Provide the [x, y] coordinate of the cell's center where the given text is located.  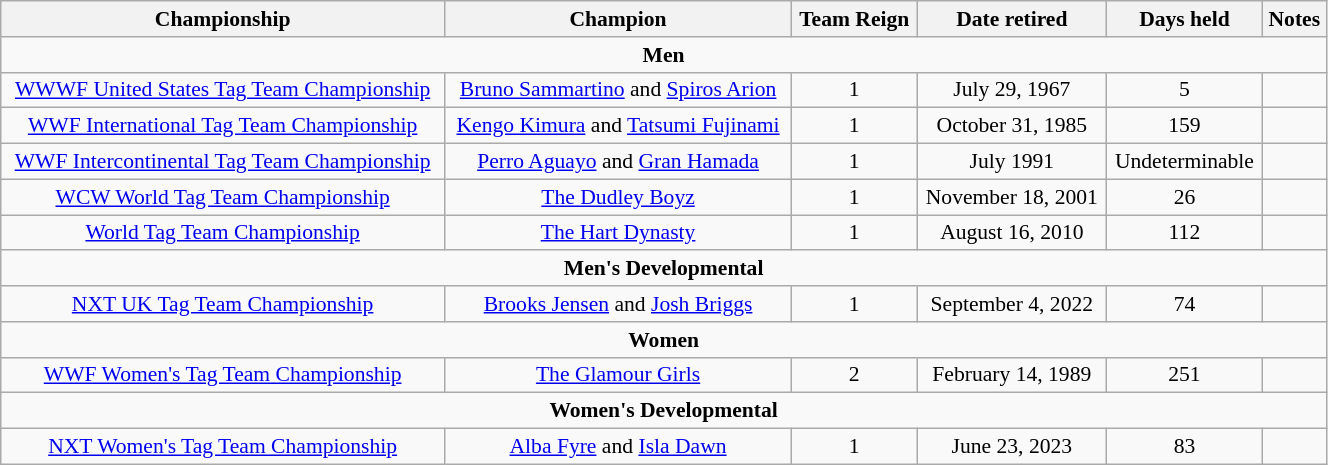
WWF Women's Tag Team Championship [223, 375]
Team Reign [854, 19]
WCW World Tag Team Championship [223, 197]
Undeterminable [1184, 162]
5 [1184, 90]
June 23, 2023 [1012, 447]
August 16, 2010 [1012, 233]
WWF International Tag Team Championship [223, 126]
Men's Developmental [664, 269]
251 [1184, 375]
September 4, 2022 [1012, 304]
WWWF United States Tag Team Championship [223, 90]
July 1991 [1012, 162]
Days held [1184, 19]
NXT UK Tag Team Championship [223, 304]
74 [1184, 304]
2 [854, 375]
159 [1184, 126]
WWF Intercontinental Tag Team Championship [223, 162]
World Tag Team Championship [223, 233]
July 29, 1967 [1012, 90]
26 [1184, 197]
February 14, 1989 [1012, 375]
83 [1184, 447]
Bruno Sammartino and Spiros Arion [618, 90]
October 31, 1985 [1012, 126]
The Dudley Boyz [618, 197]
112 [1184, 233]
Kengo Kimura and Tatsumi Fujinami [618, 126]
Women's Developmental [664, 411]
The Glamour Girls [618, 375]
NXT Women's Tag Team Championship [223, 447]
Championship [223, 19]
Women [664, 340]
Notes [1294, 19]
Alba Fyre and Isla Dawn [618, 447]
Perro Aguayo and Gran Hamada [618, 162]
Brooks Jensen and Josh Briggs [618, 304]
The Hart Dynasty [618, 233]
Date retired [1012, 19]
Men [664, 55]
Champion [618, 19]
November 18, 2001 [1012, 197]
